From the cell containing the given text, extract its center point as [X, Y] coordinate. 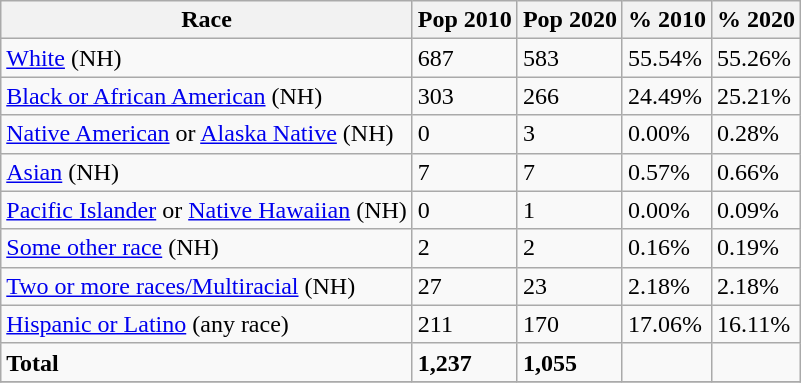
0.57% [666, 172]
0.09% [756, 210]
1 [570, 210]
17.06% [666, 324]
55.26% [756, 58]
Total [207, 362]
266 [570, 96]
Pop 2010 [464, 20]
687 [464, 58]
3 [570, 134]
0.16% [666, 248]
0.66% [756, 172]
Some other race (NH) [207, 248]
% 2020 [756, 20]
55.54% [666, 58]
Two or more races/Multiracial (NH) [207, 286]
583 [570, 58]
23 [570, 286]
0.28% [756, 134]
170 [570, 324]
Pop 2020 [570, 20]
Hispanic or Latino (any race) [207, 324]
Black or African American (NH) [207, 96]
Native American or Alaska Native (NH) [207, 134]
Pacific Islander or Native Hawaiian (NH) [207, 210]
27 [464, 286]
Race [207, 20]
211 [464, 324]
1,055 [570, 362]
24.49% [666, 96]
16.11% [756, 324]
1,237 [464, 362]
% 2010 [666, 20]
303 [464, 96]
Asian (NH) [207, 172]
White (NH) [207, 58]
0.19% [756, 248]
25.21% [756, 96]
